From the cell containing the given text, extract its center point as [x, y] coordinate. 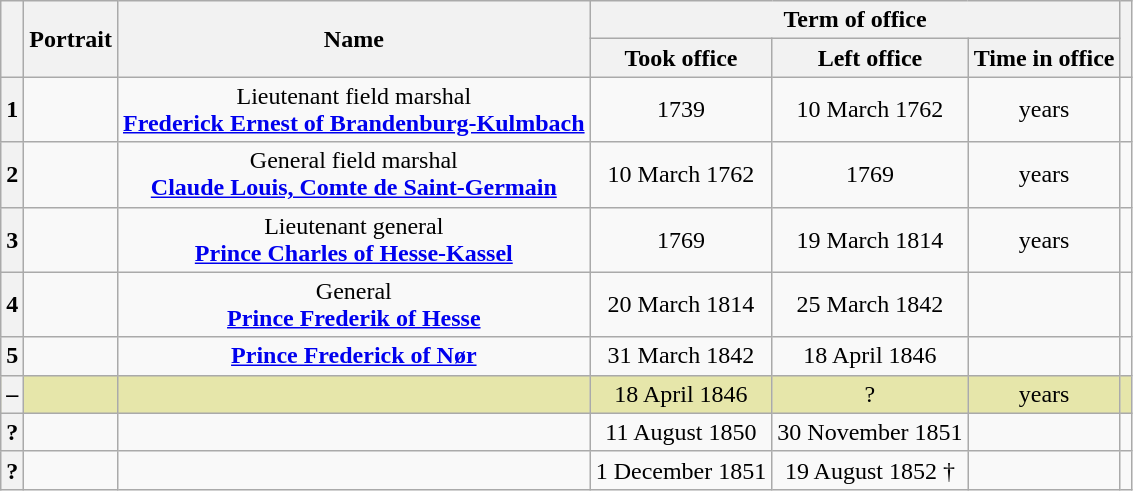
Took office [681, 58]
11 August 1850 [681, 432]
Lieutenant generalPrince Charles of Hesse-Kassel [354, 240]
Left office [870, 58]
Prince Frederick of Nør [354, 356]
19 August 1852 † [870, 470]
General field marshalClaude Louis, Comte de Saint-Germain [354, 174]
1 [12, 110]
20 March 1814 [681, 304]
1739 [681, 110]
Time in office [1044, 58]
2 [12, 174]
3 [12, 240]
19 March 1814 [870, 240]
– [12, 394]
1 December 1851 [681, 470]
5 [12, 356]
25 March 1842 [870, 304]
Term of office [855, 20]
4 [12, 304]
30 November 1851 [870, 432]
31 March 1842 [681, 356]
GeneralPrince Frederik of Hesse [354, 304]
Name [354, 39]
Portrait [71, 39]
Lieutenant field marshalFrederick Ernest of Brandenburg-Kulmbach [354, 110]
